Pinpoint the cell where the given text exists, returning its (x, y) midpoint coordinate. 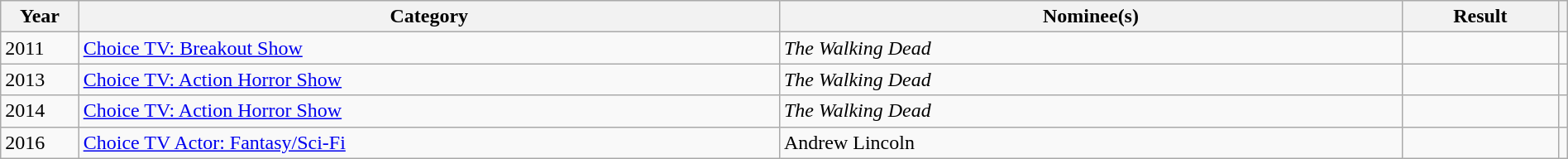
Choice TV: Breakout Show (428, 48)
Year (40, 17)
Choice TV Actor: Fantasy/Sci-Fi (428, 142)
2016 (40, 142)
2014 (40, 111)
Category (428, 17)
Andrew Lincoln (1090, 142)
Result (1480, 17)
Nominee(s) (1090, 17)
2013 (40, 79)
2011 (40, 48)
